Output the (X, Y) coordinate of the center of the cell containing the given text.  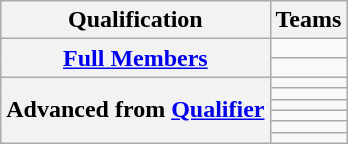
Advanced from Qualifier (136, 110)
Qualification (136, 20)
Full Members (136, 58)
Teams (308, 20)
